Search for the cell housing the specified text and yield its [x, y] center coordinate. 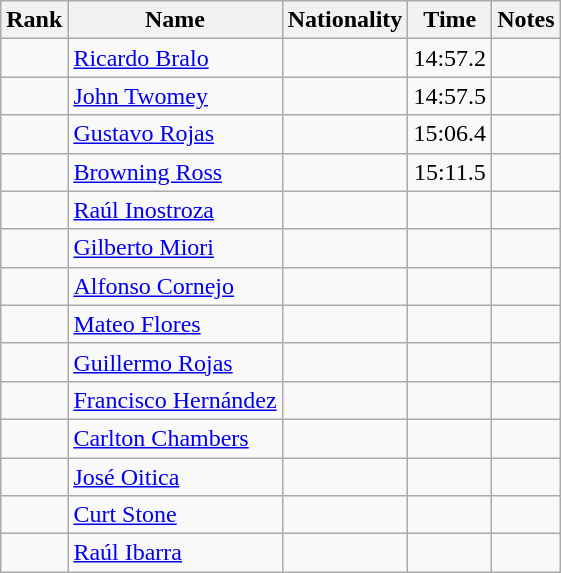
14:57.2 [450, 58]
Francisco Hernández [175, 400]
Gustavo Rojas [175, 134]
15:06.4 [450, 134]
Curt Stone [175, 515]
15:11.5 [450, 172]
John Twomey [175, 96]
Mateo Flores [175, 324]
José Oitica [175, 477]
Time [450, 20]
Alfonso Cornejo [175, 286]
Name [175, 20]
Browning Ross [175, 172]
14:57.5 [450, 96]
Ricardo Bralo [175, 58]
Notes [526, 20]
Nationality [345, 20]
Raúl Inostroza [175, 210]
Gilberto Miori [175, 248]
Rank [34, 20]
Guillermo Rojas [175, 362]
Raúl Ibarra [175, 553]
Carlton Chambers [175, 438]
